Extract the (x, y) coordinate from the center of the cell holding the provided text.  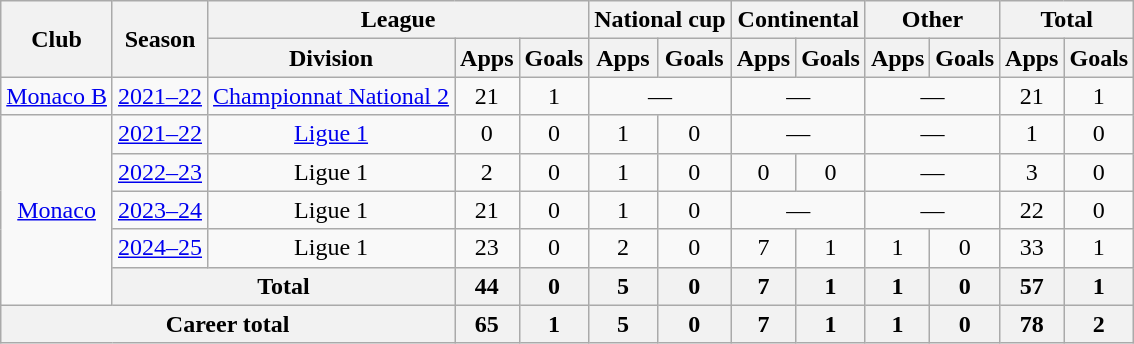
44 (487, 286)
Championnat National 2 (332, 96)
League (398, 20)
Career total (228, 324)
Division (332, 58)
2023–24 (160, 210)
Other (932, 20)
78 (1032, 324)
23 (487, 248)
National cup (660, 20)
Continental (798, 20)
Monaco B (57, 96)
65 (487, 324)
Monaco (57, 210)
2024–25 (160, 248)
57 (1032, 286)
Club (57, 39)
2022–23 (160, 172)
22 (1032, 210)
3 (1032, 172)
33 (1032, 248)
Season (160, 39)
